Capture the cell that displays the provided text and extract its [X, Y] central coordinate. 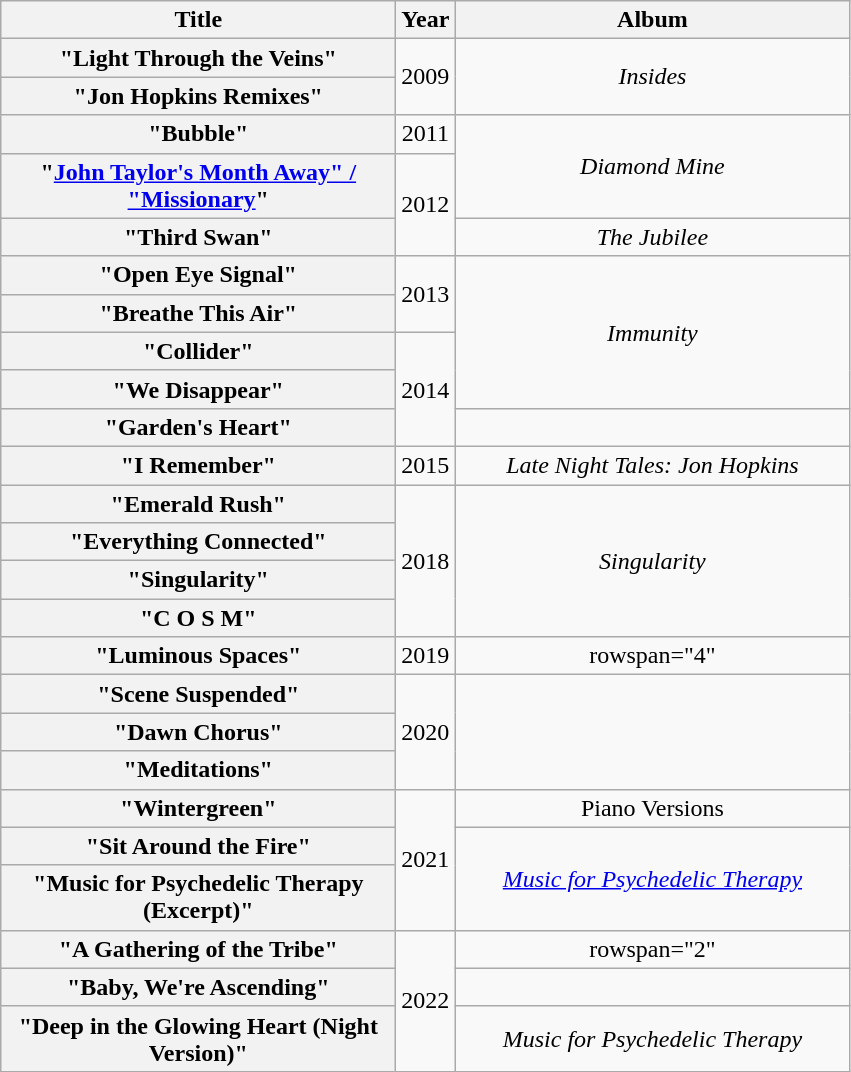
"Light Through the Veins" [198, 58]
"Third Swan" [198, 237]
Immunity [652, 332]
2022 [426, 1000]
"Wintergreen" [198, 808]
"Deep in the Glowing Heart (Night Version)" [198, 1038]
Piano Versions [652, 808]
"Sit Around the Fire" [198, 846]
"Everything Connected" [198, 542]
"Jon Hopkins Remixes" [198, 96]
rowspan="2" [652, 949]
Insides [652, 77]
"Dawn Chorus" [198, 732]
"Baby, We're Ascending" [198, 987]
Title [198, 20]
2019 [426, 656]
"We Disappear" [198, 389]
2018 [426, 560]
"C O S M" [198, 618]
2009 [426, 77]
2015 [426, 465]
Diamond Mine [652, 166]
2011 [426, 134]
"Scene Suspended" [198, 694]
Late Night Tales: Jon Hopkins [652, 465]
"Luminous Spaces" [198, 656]
2012 [426, 204]
"Bubble" [198, 134]
"Emerald Rush" [198, 503]
The Jubilee [652, 237]
2021 [426, 860]
"Singularity" [198, 580]
Singularity [652, 560]
"Music for Psychedelic Therapy (Excerpt)" [198, 898]
"I Remember" [198, 465]
"Breathe This Air" [198, 313]
2013 [426, 294]
"John Taylor's Month Away" / "Missionary" [198, 186]
Album [652, 20]
"Open Eye Signal" [198, 275]
2020 [426, 732]
"Meditations" [198, 770]
rowspan="4" [652, 656]
"A Gathering of the Tribe" [198, 949]
2014 [426, 389]
"Collider" [198, 351]
Year [426, 20]
"Garden's Heart" [198, 427]
